Extract the [x, y] coordinate from the center of the cell holding the provided text.  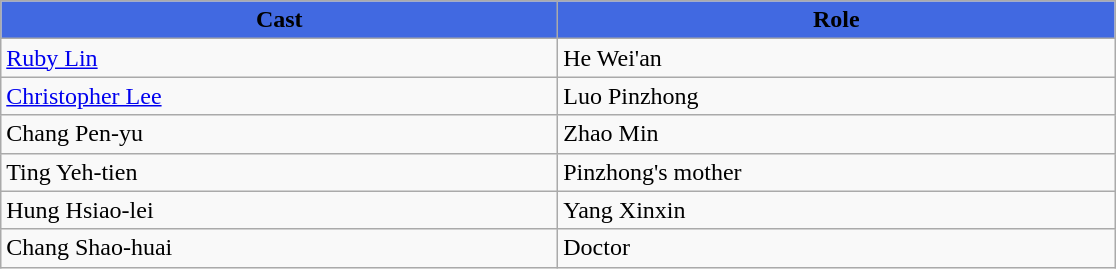
Cast [280, 20]
Ruby Lin [280, 58]
Chang Pen-yu [280, 134]
Pinzhong's mother [836, 172]
Christopher Lee [280, 96]
He Wei'an [836, 58]
Role [836, 20]
Doctor [836, 248]
Luo Pinzhong [836, 96]
Zhao Min [836, 134]
Yang Xinxin [836, 210]
Chang Shao-huai [280, 248]
Hung Hsiao-lei [280, 210]
Ting Yeh-tien [280, 172]
